Provide the [X, Y] coordinate of the cell's center where the given text is located.  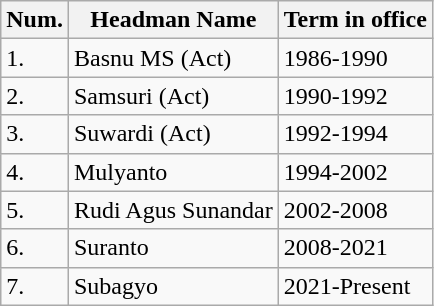
5. [35, 210]
2008-2021 [355, 248]
1990-1992 [355, 96]
1992-1994 [355, 134]
1986-1990 [355, 58]
Term in office [355, 20]
Samsuri (Act) [173, 96]
Suranto [173, 248]
3. [35, 134]
Basnu MS (Act) [173, 58]
Headman Name [173, 20]
2. [35, 96]
7. [35, 286]
Suwardi (Act) [173, 134]
1994-2002 [355, 172]
2021-Present [355, 286]
4. [35, 172]
2002-2008 [355, 210]
6. [35, 248]
Rudi Agus Sunandar [173, 210]
1. [35, 58]
Mulyanto [173, 172]
Num. [35, 20]
Subagyo [173, 286]
